For the text-containing cell, return its midpoint in [X, Y] coordinate format. 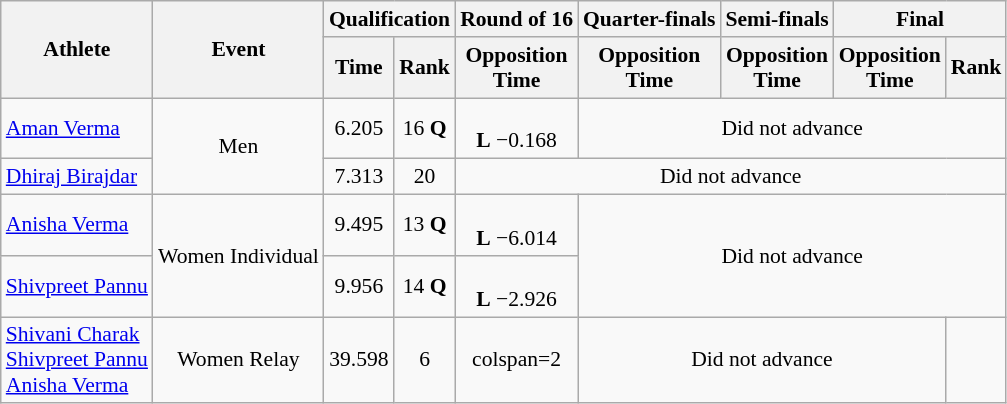
L −6.014 [516, 226]
Qualification [390, 19]
Men [238, 146]
Shivani CharakShivpreet PannuAnisha Verma [77, 360]
6.205 [359, 128]
Semi-finals [776, 19]
Aman Verma [77, 128]
9.956 [359, 286]
20 [424, 177]
9.495 [359, 226]
Women Relay [238, 360]
13 Q [424, 226]
7.313 [359, 177]
Dhiraj Birajdar [77, 177]
14 Q [424, 286]
Round of 16 [516, 19]
Event [238, 50]
Quarter-finals [649, 19]
6 [424, 360]
39.598 [359, 360]
Time [359, 68]
Final [920, 19]
Shivpreet Pannu [77, 286]
16 Q [424, 128]
Athlete [77, 50]
Anisha Verma [77, 226]
Women Individual [238, 256]
L −0.168 [516, 128]
colspan=2 [516, 360]
L −2.926 [516, 286]
